Provide the (X, Y) coordinate of the cell's center where the given text is located.  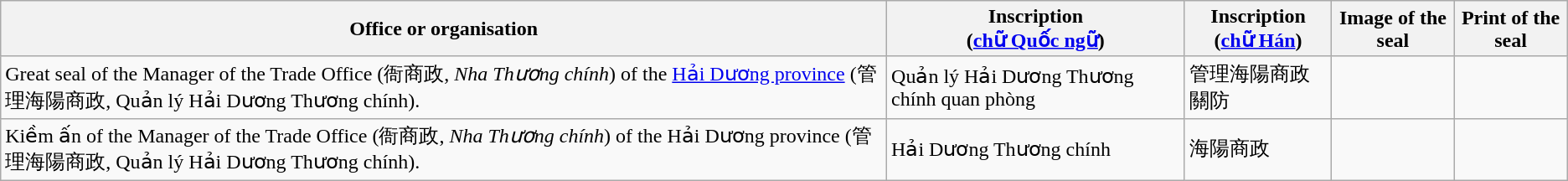
Great seal of the Manager of the Trade Office (衙商政, Nha Thương chính) of the Hải Dương province (管理海陽商政, Quản lý Hải Dương Thương chính). (444, 87)
Kiềm ấn of the Manager of the Trade Office (衙商政, Nha Thương chính) of the Hải Dương province (管理海陽商政, Quản lý Hải Dương Thương chính). (444, 149)
Inscription(chữ Hán) (1258, 28)
海陽商政 (1258, 149)
管理海陽商政關防 (1258, 87)
Hải Dương Thương chính (1036, 149)
Quản lý Hải Dương Thương chính quan phòng (1036, 87)
Print of the seal (1511, 28)
Office or organisation (444, 28)
Inscription(chữ Quốc ngữ) (1036, 28)
Image of the seal (1393, 28)
